Detect which cell encompasses the target text, then output its (x, y) center coordinate. 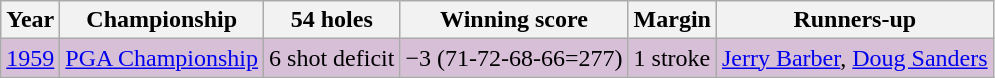
1959 (30, 58)
Runners-up (854, 20)
6 shot deficit (332, 58)
−3 (71-72-68-66=277) (514, 58)
Jerry Barber, Doug Sanders (854, 58)
Margin (672, 20)
1 stroke (672, 58)
Year (30, 20)
PGA Championship (162, 58)
Championship (162, 20)
54 holes (332, 20)
Winning score (514, 20)
